Return (x, y) of the center of cell containing provided text 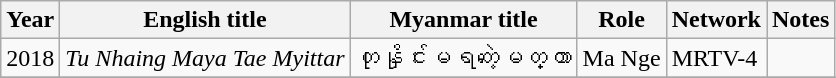
Role (622, 20)
Year (30, 20)
Myanmar title (464, 20)
Notes (800, 20)
2018 (30, 58)
တုနှိုင်းမရတဲ့မေတ္တာ (464, 58)
Ma Nge (622, 58)
English title (205, 20)
MRTV-4 (716, 58)
Tu Nhaing Maya Tae Myittar (205, 58)
Network (716, 20)
